Return [X, Y] of the center of cell containing provided text 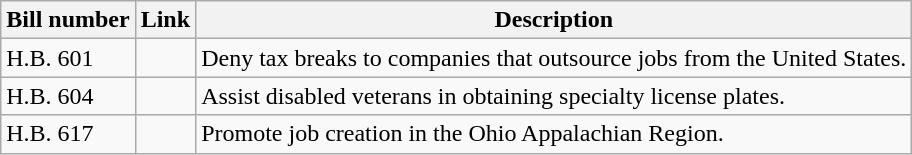
Description [554, 20]
Link [165, 20]
Deny tax breaks to companies that outsource jobs from the United States. [554, 58]
H.B. 604 [68, 96]
Promote job creation in the Ohio Appalachian Region. [554, 134]
H.B. 617 [68, 134]
Assist disabled veterans in obtaining specialty license plates. [554, 96]
Bill number [68, 20]
H.B. 601 [68, 58]
